Locate the cell with the specified text and output its (X, Y) center coordinate. 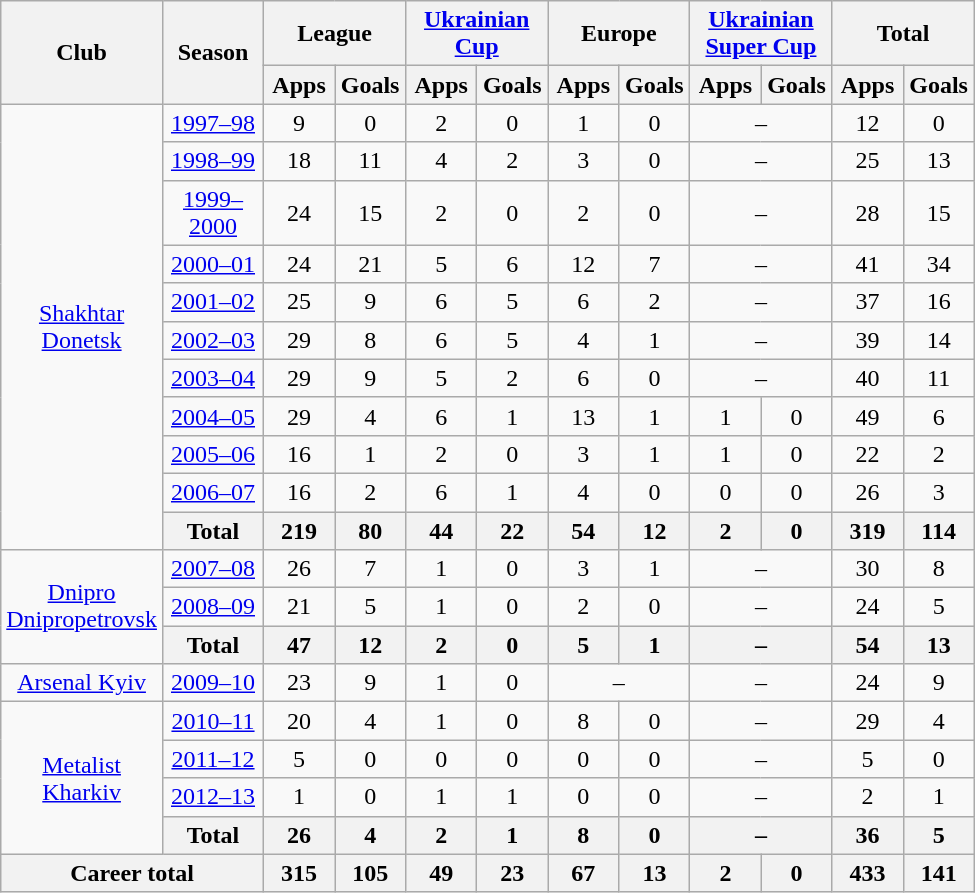
Season (212, 52)
37 (868, 302)
Ukrainian Super Cup (761, 34)
2011–12 (212, 759)
2008–09 (212, 607)
219 (300, 531)
Shakhtar Donetsk (82, 327)
319 (868, 531)
2001–02 (212, 302)
47 (300, 645)
2010–11 (212, 721)
30 (868, 569)
28 (868, 212)
105 (370, 873)
44 (442, 531)
Career total (132, 873)
2005–06 (212, 454)
315 (300, 873)
Europe (619, 34)
2000–01 (212, 264)
18 (300, 161)
36 (868, 835)
39 (868, 340)
Club (82, 52)
114 (938, 531)
2007–08 (212, 569)
1999–2000 (212, 212)
67 (584, 873)
2009–10 (212, 683)
40 (868, 378)
Ukrainian Cup (477, 34)
2006–07 (212, 492)
1997–98 (212, 123)
433 (868, 873)
League (335, 34)
1998–99 (212, 161)
Dnipro Dnipropetrovsk (82, 607)
34 (938, 264)
2004–05 (212, 416)
41 (868, 264)
2002–03 (212, 340)
80 (370, 531)
Arsenal Kyiv (82, 683)
2012–13 (212, 797)
141 (938, 873)
2003–04 (212, 378)
Metalist Kharkiv (82, 778)
14 (938, 340)
20 (300, 721)
